Provide the (x, y) coordinate of the cell's center where the given text is located.  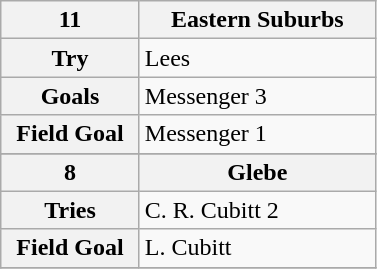
Eastern Suburbs (257, 20)
Tries (70, 210)
Lees (257, 58)
Goals (70, 96)
L. Cubitt (257, 248)
8 (70, 172)
Glebe (257, 172)
Messenger 3 (257, 96)
Try (70, 58)
Messenger 1 (257, 134)
11 (70, 20)
C. R. Cubitt 2 (257, 210)
